Return the (x, y) coordinate for the center point of the cell that contains the specified text.  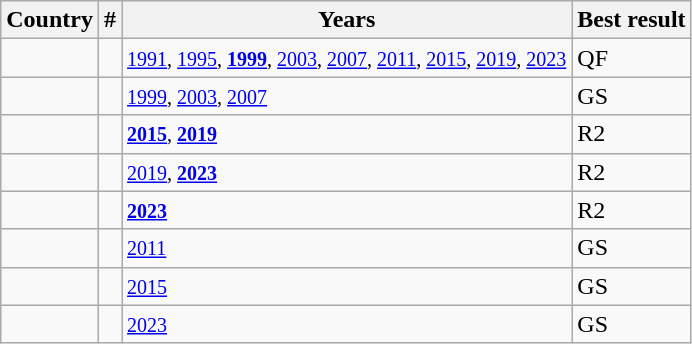
# (110, 20)
2015 (347, 286)
QF (632, 58)
1991, 1995, 1999, 2003, 2007, 2011, 2015, 2019, 2023 (347, 58)
Years (347, 20)
1999, 2003, 2007 (347, 96)
Country (50, 20)
2019, 2023 (347, 172)
2011 (347, 248)
2015, 2019 (347, 134)
Best result (632, 20)
